Search for the cell housing the specified text and yield its [X, Y] center coordinate. 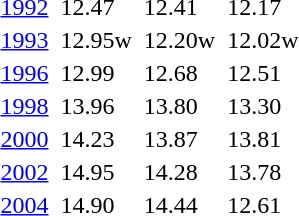
12.68 [179, 73]
13.80 [179, 106]
14.28 [179, 172]
12.99 [96, 73]
12.20w [179, 40]
13.87 [179, 139]
14.23 [96, 139]
12.95w [96, 40]
14.95 [96, 172]
13.96 [96, 106]
